From the cell containing the given text, extract its center point as (X, Y) coordinate. 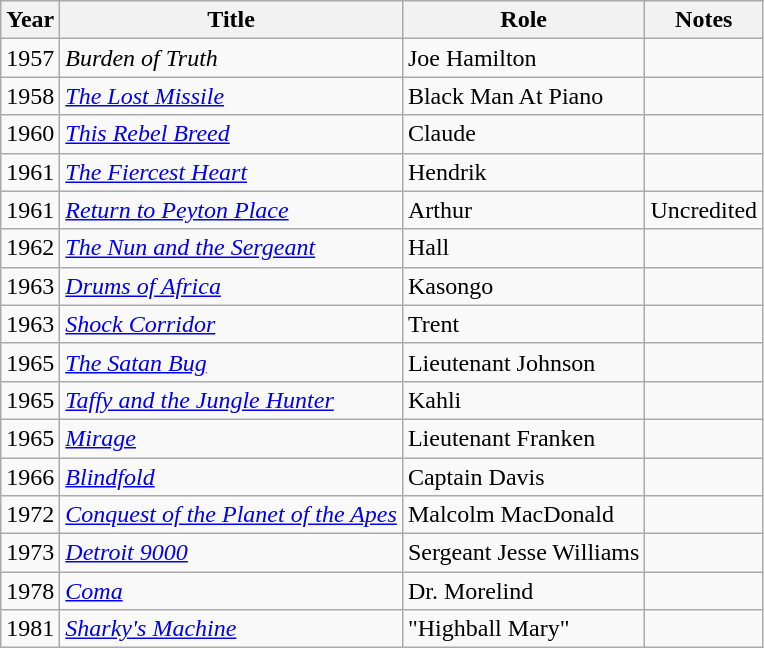
Dr. Morelind (524, 591)
Hall (524, 248)
Trent (524, 324)
Notes (704, 20)
1957 (30, 58)
The Fiercest Heart (232, 172)
Taffy and the Jungle Hunter (232, 400)
1972 (30, 515)
Coma (232, 591)
Return to Peyton Place (232, 210)
Sergeant Jesse Williams (524, 553)
Role (524, 20)
1960 (30, 134)
Conquest of the Planet of the Apes (232, 515)
Shock Corridor (232, 324)
"Highball Mary" (524, 629)
Detroit 9000 (232, 553)
Kahli (524, 400)
Joe Hamilton (524, 58)
1958 (30, 96)
Malcolm MacDonald (524, 515)
Lieutenant Franken (524, 438)
Captain Davis (524, 477)
Uncredited (704, 210)
Arthur (524, 210)
Drums of Africa (232, 286)
1978 (30, 591)
Hendrik (524, 172)
Blindfold (232, 477)
1981 (30, 629)
Title (232, 20)
Burden of Truth (232, 58)
The Lost Missile (232, 96)
Kasongo (524, 286)
1966 (30, 477)
The Nun and the Sergeant (232, 248)
1962 (30, 248)
Black Man At Piano (524, 96)
Sharky's Machine (232, 629)
This Rebel Breed (232, 134)
Year (30, 20)
Lieutenant Johnson (524, 362)
Claude (524, 134)
1973 (30, 553)
Mirage (232, 438)
The Satan Bug (232, 362)
